Output the (X, Y) coordinate of the center of the cell containing the given text.  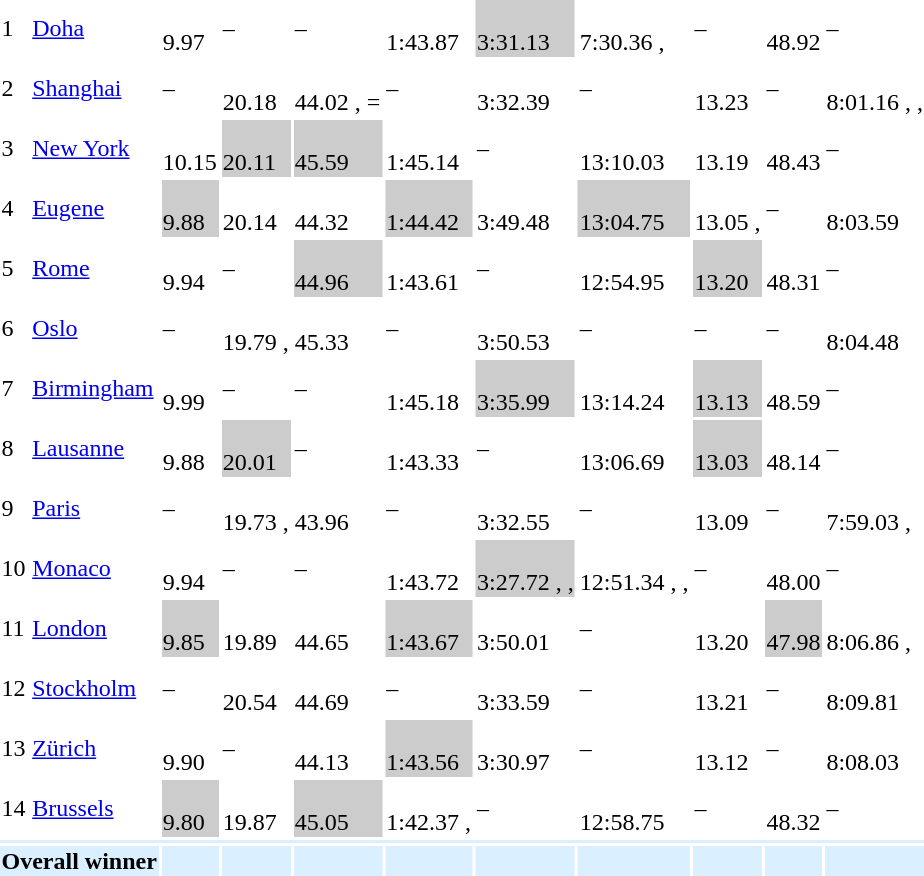
43.96 (338, 508)
48.32 (794, 808)
3:50.53 (526, 328)
47.98 (794, 628)
5 (14, 268)
11 (14, 628)
3:50.01 (526, 628)
New York (95, 148)
13 (14, 748)
1:43.87 (429, 28)
13.12 (728, 748)
1:45.18 (429, 388)
44.65 (338, 628)
2 (14, 88)
Rome (95, 268)
20.14 (256, 208)
13.09 (728, 508)
48.43 (794, 148)
19.73 , (256, 508)
1:43.72 (429, 568)
19.87 (256, 808)
9.85 (190, 628)
44.13 (338, 748)
Overall winner (79, 861)
6 (14, 328)
10 (14, 568)
10.15 (190, 148)
9 (14, 508)
3:32.39 (526, 88)
12:58.75 (634, 808)
Birmingham (95, 388)
Stockholm (95, 688)
1:43.61 (429, 268)
1 (14, 28)
Paris (95, 508)
48.00 (794, 568)
3:30.97 (526, 748)
48.31 (794, 268)
7 (14, 388)
1:43.56 (429, 748)
1:42.37 , (429, 808)
Zürich (95, 748)
45.05 (338, 808)
3:49.48 (526, 208)
9.90 (190, 748)
12 (14, 688)
14 (14, 808)
9.99 (190, 388)
13.19 (728, 148)
8 (14, 448)
13.13 (728, 388)
13:10.03 (634, 148)
44.02 , = (338, 88)
London (95, 628)
4 (14, 208)
13:14.24 (634, 388)
20.18 (256, 88)
3:27.72 , , (526, 568)
13.03 (728, 448)
45.33 (338, 328)
13:06.69 (634, 448)
3:32.55 (526, 508)
19.89 (256, 628)
7:30.36 , (634, 28)
48.59 (794, 388)
13.23 (728, 88)
13.05 , (728, 208)
1:44.42 (429, 208)
48.14 (794, 448)
13.21 (728, 688)
Monaco (95, 568)
3:35.99 (526, 388)
Oslo (95, 328)
3:33.59 (526, 688)
20.54 (256, 688)
1:45.14 (429, 148)
Shanghai (95, 88)
20.01 (256, 448)
44.96 (338, 268)
3 (14, 148)
12:51.34 , , (634, 568)
48.92 (794, 28)
1:43.33 (429, 448)
Brussels (95, 808)
Lausanne (95, 448)
12:54.95 (634, 268)
Doha (95, 28)
9.80 (190, 808)
3:31.13 (526, 28)
9.97 (190, 28)
20.11 (256, 148)
13:04.75 (634, 208)
Eugene (95, 208)
19.79 , (256, 328)
44.32 (338, 208)
1:43.67 (429, 628)
45.59 (338, 148)
44.69 (338, 688)
